Determine the [x, y] coordinate at the center of the cell enclosing the given text.  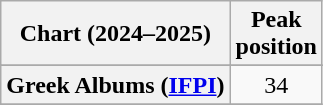
Greek Albums (IFPI) [116, 85]
Peakposition [276, 34]
34 [276, 85]
Chart (2024–2025) [116, 34]
